Return the [x, y] coordinate for the center point of the cell that contains the specified text.  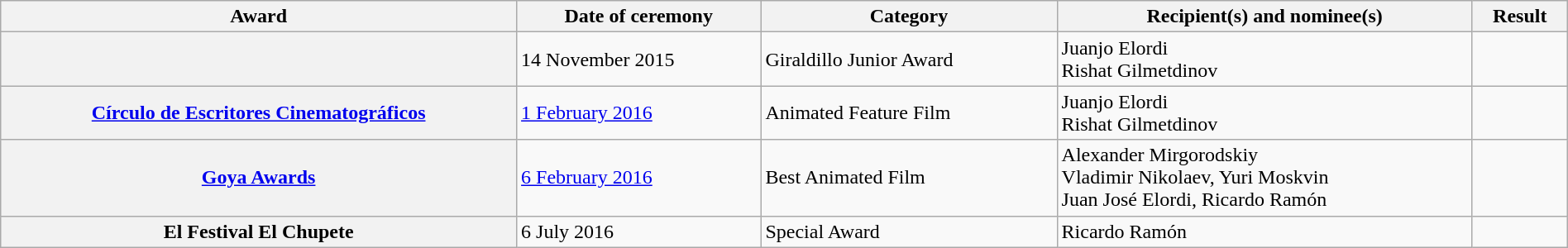
Animated Feature Film [909, 112]
Ricardo Ramón [1264, 231]
14 November 2015 [638, 60]
Goya Awards [259, 178]
Recipient(s) and nominee(s) [1264, 17]
Category [909, 17]
Special Award [909, 231]
1 February 2016 [638, 112]
Círculo de Escritores Cinematográficos [259, 112]
Giraldillo Junior Award [909, 60]
6 July 2016 [638, 231]
El Festival El Chupete [259, 231]
Award [259, 17]
Best Animated Film [909, 178]
Date of ceremony [638, 17]
Alexander MirgorodskiyVladimir Nikolaev, Yuri MoskvinJuan José Elordi, Ricardo Ramón [1264, 178]
Result [1520, 17]
6 February 2016 [638, 178]
